Return [x, y] of the center of cell containing provided text 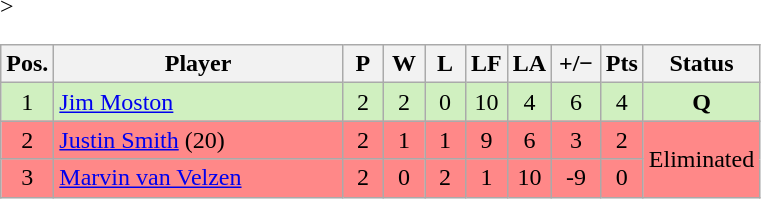
Player [198, 64]
Marvin van Velzen [198, 178]
LA [529, 64]
L [444, 64]
W [404, 64]
9 [487, 140]
LF [487, 64]
Jim Moston [198, 102]
+/− [576, 64]
Status [701, 64]
Eliminated [701, 159]
-9 [576, 178]
P [362, 64]
Pts [622, 64]
Justin Smith (20) [198, 140]
Q [701, 102]
Pos. [28, 64]
